Return the [x, y] coordinate for the center point of the cell that contains the specified text.  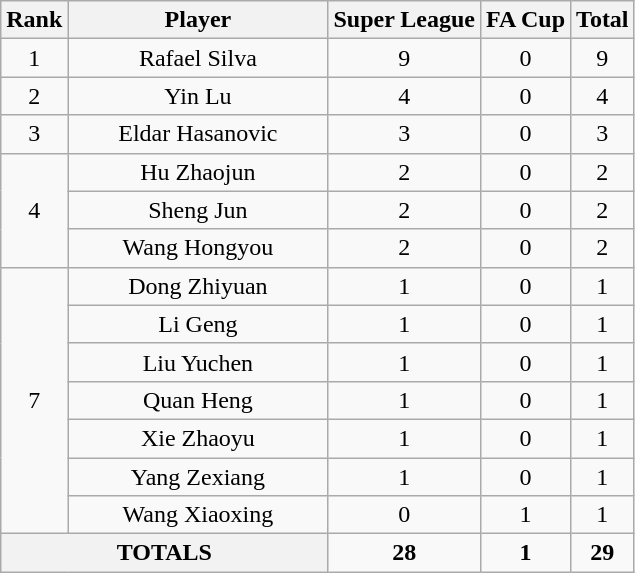
Rank [34, 20]
Yang Zexiang [198, 477]
Total [603, 20]
FA Cup [526, 20]
Wang Xiaoxing [198, 515]
Quan Heng [198, 400]
Wang Hongyou [198, 248]
Eldar Hasanovic [198, 134]
28 [404, 553]
Dong Zhiyuan [198, 286]
29 [603, 553]
Super League [404, 20]
Player [198, 20]
Xie Zhaoyu [198, 438]
Hu Zhaojun [198, 172]
Yin Lu [198, 96]
Rafael Silva [198, 58]
Li Geng [198, 324]
7 [34, 400]
Sheng Jun [198, 210]
Liu Yuchen [198, 362]
TOTALS [164, 553]
